Extract the (X, Y) coordinate from the center of the cell holding the provided text.  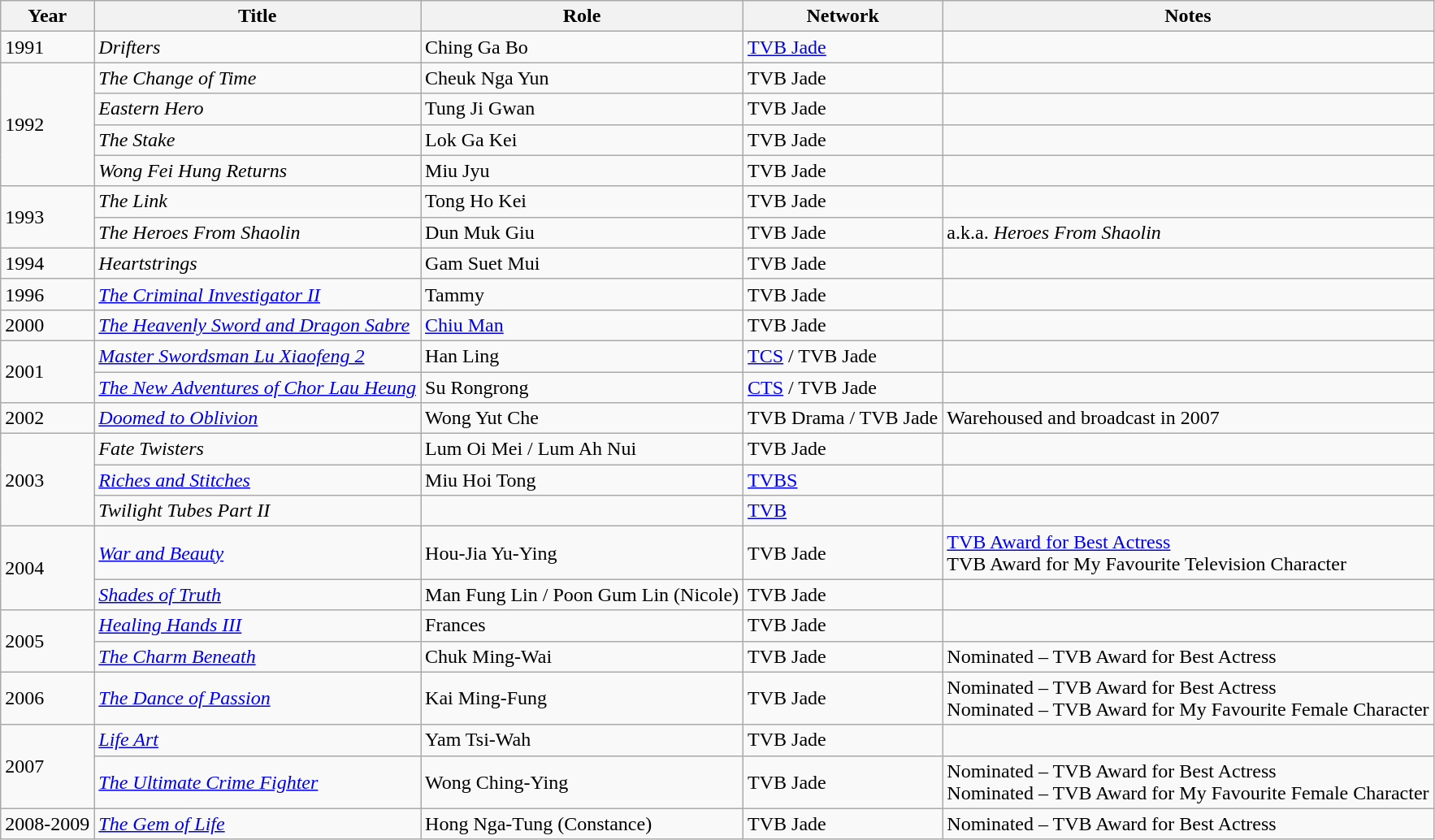
Riches and Stitches (258, 480)
Han Ling (582, 356)
Miu Hoi Tong (582, 480)
TVB Award for Best Actress TVB Award for My Favourite Television Character (1188, 552)
TCS / TVB Jade (843, 356)
Lum Oi Mei / Lum Ah Nui (582, 449)
2003 (47, 480)
Life Art (258, 740)
Notes (1188, 16)
Shades of Truth (258, 595)
2008-2009 (47, 824)
Gam Suet Mui (582, 263)
Heartstrings (258, 263)
The Criminal Investigator II (258, 294)
TVB Drama / TVB Jade (843, 418)
Fate Twisters (258, 449)
Su Rongrong (582, 388)
Kai Ming-Fung (582, 699)
1993 (47, 217)
The Change of Time (258, 78)
War and Beauty (258, 552)
2000 (47, 325)
Hong Nga-Tung (Constance) (582, 824)
The New Adventures of Chor Lau Heung (258, 388)
Master Swordsman Lu Xiaofeng 2 (258, 356)
Frances (582, 626)
Lok Ga Kei (582, 140)
The Heroes From Shaolin (258, 232)
a.k.a. Heroes From Shaolin (1188, 232)
The Stake (258, 140)
1991 (47, 47)
Wong Yut Che (582, 418)
Title (258, 16)
Cheuk Nga Yun (582, 78)
Chuk Ming-Wai (582, 656)
Tung Ji Gwan (582, 109)
The Heavenly Sword and Dragon Sabre (258, 325)
The Charm Beneath (258, 656)
The Dance of Passion (258, 699)
Chiu Man (582, 325)
Wong Ching-Ying (582, 782)
2006 (47, 699)
1994 (47, 263)
2007 (47, 767)
1992 (47, 124)
Miu Jyu (582, 171)
Ching Ga Bo (582, 47)
Man Fung Lin / Poon Gum Lin (Nicole) (582, 595)
Eastern Hero (258, 109)
Warehoused and broadcast in 2007 (1188, 418)
Dun Muk Giu (582, 232)
Wong Fei Hung Returns (258, 171)
TVBS (843, 480)
The Ultimate Crime Fighter (258, 782)
Network (843, 16)
2004 (47, 569)
Healing Hands III (258, 626)
Drifters (258, 47)
The Link (258, 201)
1996 (47, 294)
2005 (47, 641)
Twilight Tubes Part II (258, 511)
Hou-Jia Yu-Ying (582, 552)
Role (582, 16)
Tammy (582, 294)
Doomed to Oblivion (258, 418)
CTS / TVB Jade (843, 388)
2002 (47, 418)
Tong Ho Kei (582, 201)
TVB (843, 511)
The Gem of Life (258, 824)
2001 (47, 371)
Yam Tsi-Wah (582, 740)
Year (47, 16)
